Capture the cell that displays the provided text and extract its [x, y] central coordinate. 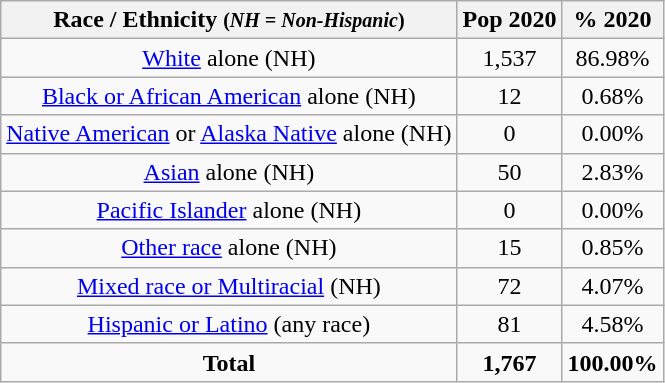
Other race alone (NH) [229, 248]
1,537 [510, 58]
15 [510, 248]
Hispanic or Latino (any race) [229, 324]
0.85% [612, 248]
Pop 2020 [510, 20]
4.07% [612, 286]
1,767 [510, 362]
Asian alone (NH) [229, 172]
81 [510, 324]
Mixed race or Multiracial (NH) [229, 286]
% 2020 [612, 20]
White alone (NH) [229, 58]
4.58% [612, 324]
12 [510, 96]
Pacific Islander alone (NH) [229, 210]
50 [510, 172]
Black or African American alone (NH) [229, 96]
Total [229, 362]
2.83% [612, 172]
100.00% [612, 362]
0.68% [612, 96]
86.98% [612, 58]
Race / Ethnicity (NH = Non-Hispanic) [229, 20]
72 [510, 286]
Native American or Alaska Native alone (NH) [229, 134]
